Capture the cell that displays the provided text and extract its (x, y) central coordinate. 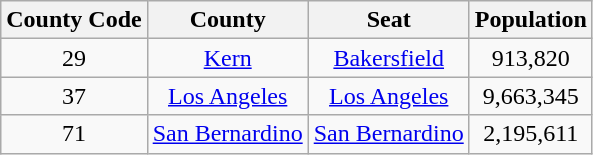
2,195,611 (530, 134)
37 (74, 96)
Kern (228, 58)
County Code (74, 20)
Population (530, 20)
Seat (388, 20)
9,663,345 (530, 96)
29 (74, 58)
913,820 (530, 58)
County (228, 20)
Bakersfield (388, 58)
71 (74, 134)
